Search for the cell housing the specified text and yield its [X, Y] center coordinate. 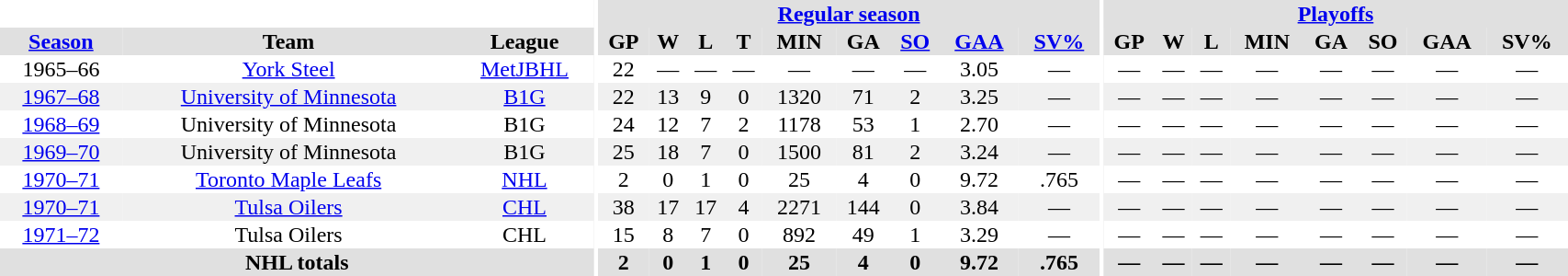
1968–69 [61, 124]
3.25 [979, 97]
York Steel [288, 69]
892 [799, 235]
9 [705, 97]
18 [669, 152]
53 [863, 124]
71 [863, 97]
Team [288, 41]
81 [863, 152]
1320 [799, 97]
1500 [799, 152]
3.84 [979, 207]
NHL [524, 179]
2.70 [979, 124]
1965–66 [61, 69]
24 [623, 124]
1967–68 [61, 97]
League [524, 41]
1969–70 [61, 152]
T [744, 41]
NHL totals [298, 262]
MetJBHL [524, 69]
8 [669, 235]
3.05 [979, 69]
Playoffs [1336, 14]
Regular season [849, 14]
49 [863, 235]
1178 [799, 124]
3.29 [979, 235]
38 [623, 207]
3.24 [979, 152]
13 [669, 97]
Toronto Maple Leafs [288, 179]
Season [61, 41]
1971–72 [61, 235]
144 [863, 207]
2271 [799, 207]
12 [669, 124]
15 [623, 235]
